Return the [X, Y] coordinate for the center point of the cell that contains the specified text.  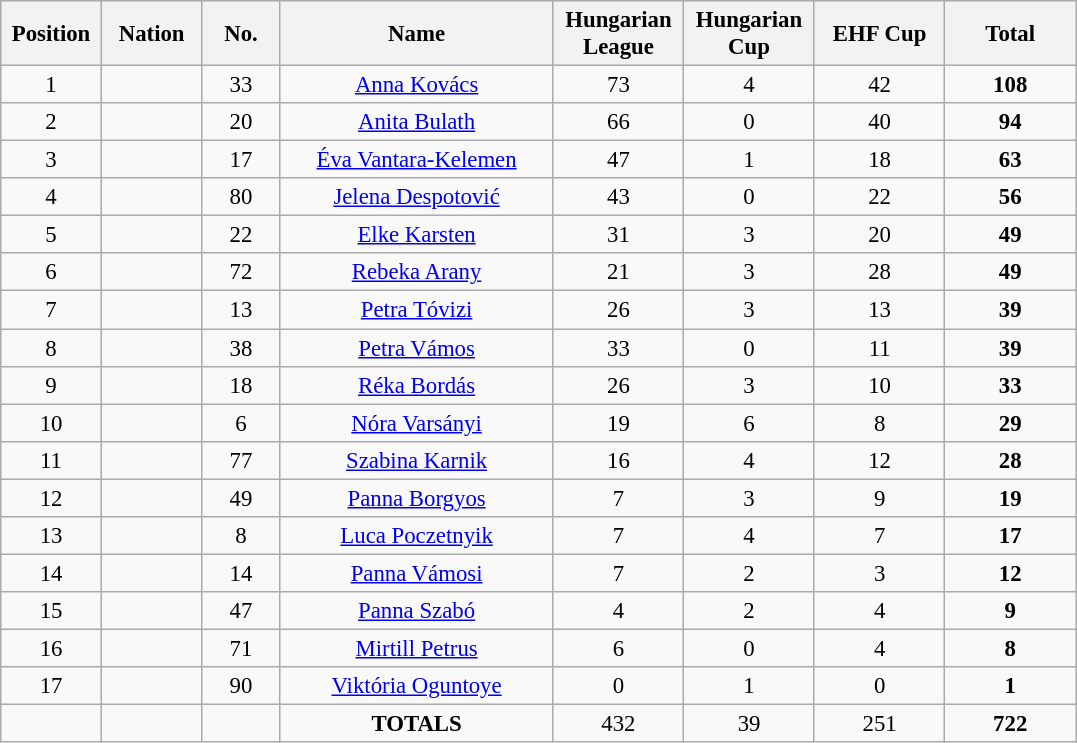
Petra Tóvizi [416, 310]
Mirtill Petrus [416, 648]
72 [241, 273]
Luca Poczetnyik [416, 536]
5 [52, 235]
21 [618, 273]
251 [880, 724]
80 [241, 197]
15 [52, 611]
Viktória Oguntoye [416, 686]
Elke Karsten [416, 235]
42 [880, 85]
63 [1010, 160]
71 [241, 648]
Szabina Karnik [416, 460]
Panna Szabó [416, 611]
38 [241, 348]
Petra Vámos [416, 348]
77 [241, 460]
108 [1010, 85]
EHF Cup [880, 34]
29 [1010, 423]
Hungarian League [618, 34]
432 [618, 724]
No. [241, 34]
73 [618, 85]
56 [1010, 197]
Position [52, 34]
Hungarian Cup [750, 34]
90 [241, 686]
Nóra Varsányi [416, 423]
Jelena Despotović [416, 197]
66 [618, 122]
40 [880, 122]
Total [1010, 34]
Panna Borgyos [416, 498]
94 [1010, 122]
Réka Bordás [416, 385]
Anita Bulath [416, 122]
TOTALS [416, 724]
Panna Vámosi [416, 573]
43 [618, 197]
31 [618, 235]
Nation [152, 34]
Name [416, 34]
Éva Vantara-Kelemen [416, 160]
Anna Kovács [416, 85]
Rebeka Arany [416, 273]
722 [1010, 724]
